Return [x, y] of the center of cell containing provided text 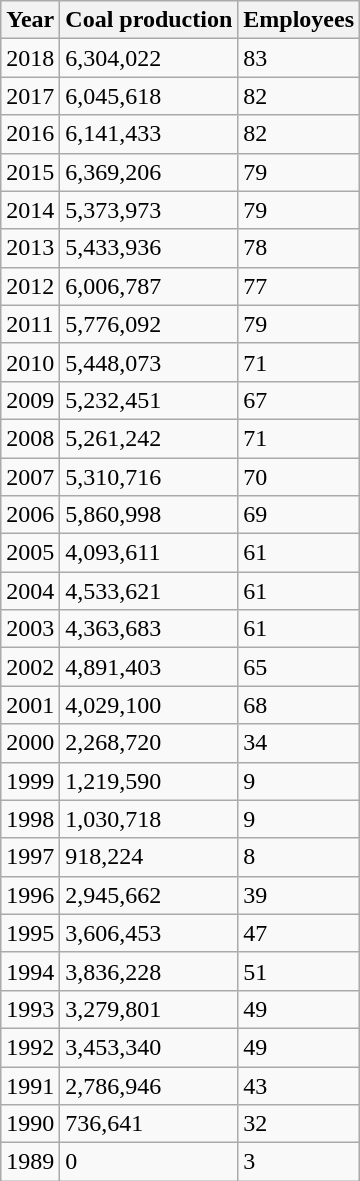
736,641 [149, 1124]
51 [299, 971]
0 [149, 1162]
78 [299, 248]
3,279,801 [149, 1009]
1,219,590 [149, 781]
2015 [30, 172]
2008 [30, 438]
3,453,340 [149, 1047]
1991 [30, 1085]
2016 [30, 134]
65 [299, 667]
2001 [30, 705]
2014 [30, 210]
5,860,998 [149, 515]
43 [299, 1085]
5,232,451 [149, 400]
2018 [30, 58]
6,006,787 [149, 286]
5,261,242 [149, 438]
68 [299, 705]
4,093,611 [149, 553]
2,786,946 [149, 1085]
2007 [30, 477]
6,141,433 [149, 134]
67 [299, 400]
2017 [30, 96]
1993 [30, 1009]
5,776,092 [149, 324]
3,836,228 [149, 971]
1989 [30, 1162]
1992 [30, 1047]
6,045,618 [149, 96]
1995 [30, 933]
77 [299, 286]
70 [299, 477]
2005 [30, 553]
2006 [30, 515]
39 [299, 895]
1994 [30, 971]
5,373,973 [149, 210]
2000 [30, 743]
1998 [30, 819]
1,030,718 [149, 819]
3 [299, 1162]
5,433,936 [149, 248]
8 [299, 857]
Employees [299, 20]
3,606,453 [149, 933]
1997 [30, 857]
1996 [30, 895]
2003 [30, 629]
Coal production [149, 20]
2004 [30, 591]
6,304,022 [149, 58]
2010 [30, 362]
6,369,206 [149, 172]
2012 [30, 286]
69 [299, 515]
32 [299, 1124]
47 [299, 933]
2009 [30, 400]
4,533,621 [149, 591]
Year [30, 20]
4,029,100 [149, 705]
5,310,716 [149, 477]
918,224 [149, 857]
34 [299, 743]
2,268,720 [149, 743]
83 [299, 58]
1990 [30, 1124]
2,945,662 [149, 895]
2011 [30, 324]
2013 [30, 248]
1999 [30, 781]
4,891,403 [149, 667]
5,448,073 [149, 362]
2002 [30, 667]
4,363,683 [149, 629]
